Capture the cell that displays the provided text and extract its [x, y] central coordinate. 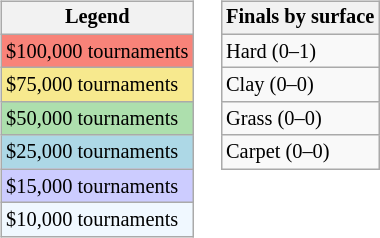
$100,000 tournaments [97, 51]
Finals by surface [300, 18]
Carpet (0–0) [300, 152]
Grass (0–0) [300, 119]
Legend [97, 18]
$15,000 tournaments [97, 186]
Clay (0–0) [300, 85]
$50,000 tournaments [97, 119]
$75,000 tournaments [97, 85]
$10,000 tournaments [97, 220]
$25,000 tournaments [97, 152]
Hard (0–1) [300, 51]
